Return the (X, Y) coordinate for the center point of the cell that contains the specified text.  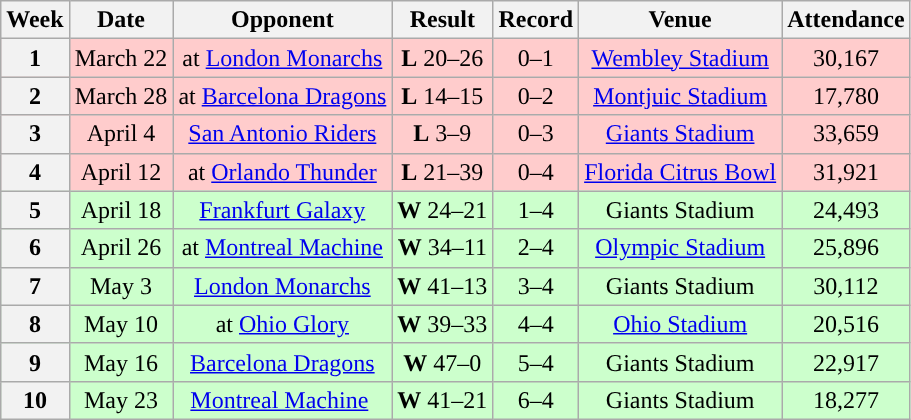
5 (35, 210)
L 20–26 (442, 58)
33,659 (846, 134)
22,917 (846, 362)
8 (35, 324)
W 41–21 (442, 400)
Wembley Stadium (680, 58)
25,896 (846, 248)
March 28 (121, 96)
2 (35, 96)
4 (35, 172)
W 47–0 (442, 362)
at London Monarchs (282, 58)
W 39–33 (442, 324)
Olympic Stadium (680, 248)
Result (442, 20)
May 10 (121, 324)
L 14–15 (442, 96)
at Barcelona Dragons (282, 96)
March 22 (121, 58)
Barcelona Dragons (282, 362)
Week (35, 20)
1 (35, 58)
5–4 (536, 362)
Opponent (282, 20)
at Montreal Machine (282, 248)
0–4 (536, 172)
6 (35, 248)
W 41–13 (442, 286)
Florida Citrus Bowl (680, 172)
May 3 (121, 286)
7 (35, 286)
30,167 (846, 58)
Date (121, 20)
April 26 (121, 248)
W 34–11 (442, 248)
6–4 (536, 400)
W 24–21 (442, 210)
0–3 (536, 134)
London Monarchs (282, 286)
L 21–39 (442, 172)
L 3–9 (442, 134)
4–4 (536, 324)
0–2 (536, 96)
April 12 (121, 172)
31,921 (846, 172)
May 23 (121, 400)
at Ohio Glory (282, 324)
Frankfurt Galaxy (282, 210)
Record (536, 20)
Montjuic Stadium (680, 96)
Venue (680, 20)
9 (35, 362)
24,493 (846, 210)
Ohio Stadium (680, 324)
0–1 (536, 58)
20,516 (846, 324)
10 (35, 400)
April 4 (121, 134)
San Antonio Riders (282, 134)
30,112 (846, 286)
3 (35, 134)
Montreal Machine (282, 400)
April 18 (121, 210)
3–4 (536, 286)
May 16 (121, 362)
18,277 (846, 400)
2–4 (536, 248)
Attendance (846, 20)
1–4 (536, 210)
17,780 (846, 96)
at Orlando Thunder (282, 172)
